Return the (x, y) coordinate for the center point of the cell that contains the specified text.  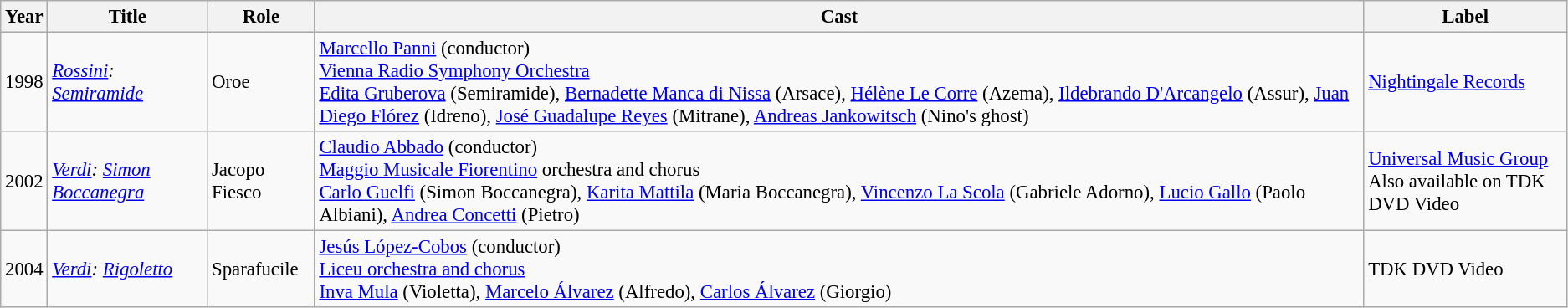
Verdi: Simon Boccanegra (127, 181)
2002 (24, 181)
Role (261, 17)
Jesús López-Cobos (conductor)Liceu orchestra and chorusInva Mula (Violetta), Marcelo Álvarez (Alfredo), Carlos Álvarez (Giorgio) (839, 269)
Year (24, 17)
TDK DVD Video (1466, 269)
1998 (24, 82)
Oroe (261, 82)
Title (127, 17)
Sparafucile (261, 269)
2004 (24, 269)
Nightingale Records (1466, 82)
Cast (839, 17)
Universal Music Group Also available on TDK DVD Video (1466, 181)
Jacopo Fiesco (261, 181)
Label (1466, 17)
Rossini: Semiramide (127, 82)
Verdi: Rigoletto (127, 269)
